Scan for the cell matching the given text and deliver its (x, y) coordinate at center. 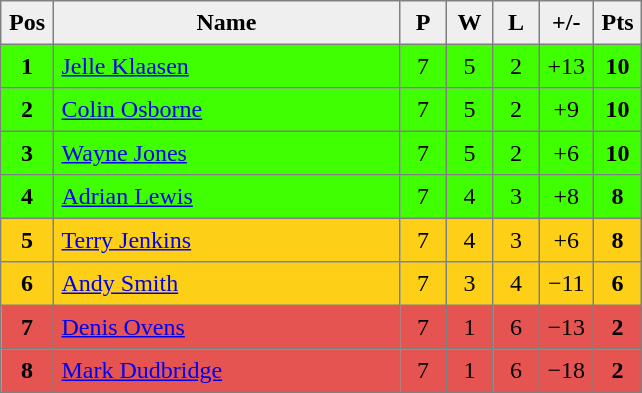
−11 (566, 284)
+13 (566, 66)
Wayne Jones (226, 153)
L (516, 23)
Colin Osborne (226, 110)
−13 (566, 327)
Mark Dudbridge (226, 371)
−18 (566, 371)
Terry Jenkins (226, 240)
Pos (27, 23)
Adrian Lewis (226, 197)
Denis Ovens (226, 327)
Jelle Klaasen (226, 66)
+/- (566, 23)
P (423, 23)
+9 (566, 110)
Andy Smith (226, 284)
Pts (617, 23)
W (469, 23)
Name (226, 23)
+8 (566, 197)
